Scan for the cell matching the given text and deliver its [X, Y] coordinate at center. 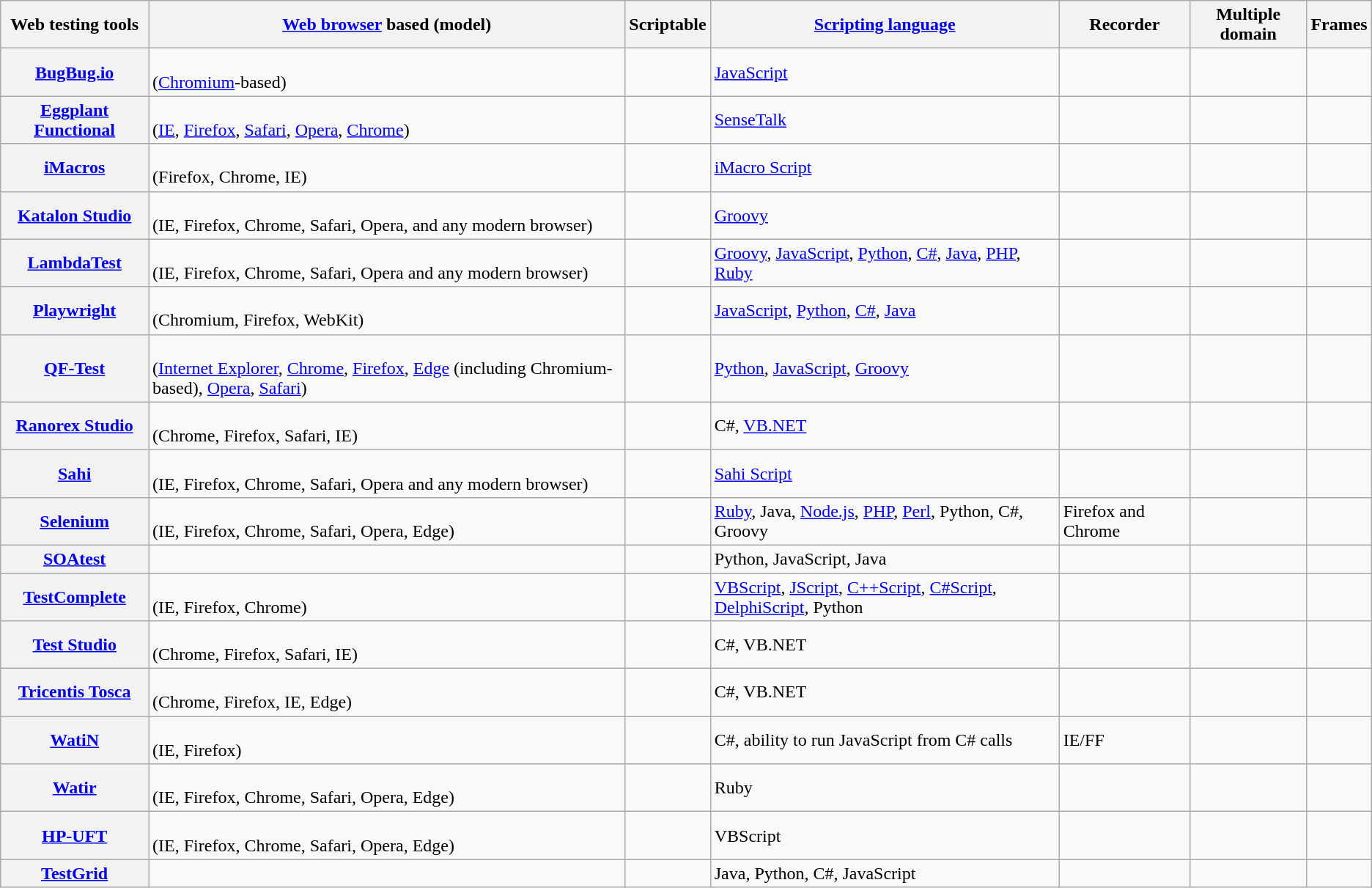
Ruby, Java, Node.js, PHP, Perl, Python, C#, Groovy [885, 521]
Web testing tools [75, 25]
HP-UFT [75, 836]
(Chromium-based) [387, 72]
Selenium [75, 521]
Sahi Script [885, 474]
Tricentis Tosca [75, 692]
(Internet Explorer, Chrome, Firefox, Edge (including Chromium-based), Opera, Safari) [387, 368]
C#, ability to run JavaScript from C# calls [885, 741]
QF-Test [75, 368]
BugBug.io [75, 72]
Eggplant Functional [75, 120]
TestComplete [75, 597]
Python, JavaScript, Groovy [885, 368]
WatiN [75, 741]
(IE, Firefox) [387, 741]
(Firefox, Chrome, IE) [387, 167]
Groovy, JavaScript, Python, C#, Java, PHP, Ruby [885, 263]
TestGrid [75, 873]
Scripting language [885, 25]
Scriptable [668, 25]
VBScript, JScript, C++Script, C#Script, DelphiScript, Python [885, 597]
(Chrome, Firefox, IE, Edge) [387, 692]
Ranorex Studio [75, 425]
Multiple domain [1249, 25]
Katalon Studio [75, 216]
VBScript [885, 836]
Recorder [1124, 25]
JavaScript [885, 72]
Watir [75, 788]
Ruby [885, 788]
IE/FF [1124, 741]
(Chromium, Firefox, WebKit) [387, 311]
iMacros [75, 167]
SOAtest [75, 559]
Test Studio [75, 645]
Web browser based (model) [387, 25]
(IE, Firefox, Safari, Opera, Chrome) [387, 120]
Firefox and Chrome [1124, 521]
Java, Python, C#, JavaScript [885, 873]
JavaScript, Python, C#, Java [885, 311]
Frames [1339, 25]
LambdaTest [75, 263]
Playwright [75, 311]
Groovy [885, 216]
Sahi [75, 474]
iMacro Script [885, 167]
(IE, Firefox, Chrome, Safari, Opera, and any modern browser) [387, 216]
Python, JavaScript, Java [885, 559]
SenseTalk [885, 120]
(IE, Firefox, Chrome) [387, 597]
